Locate the cell with the specified text and output its (x, y) center coordinate. 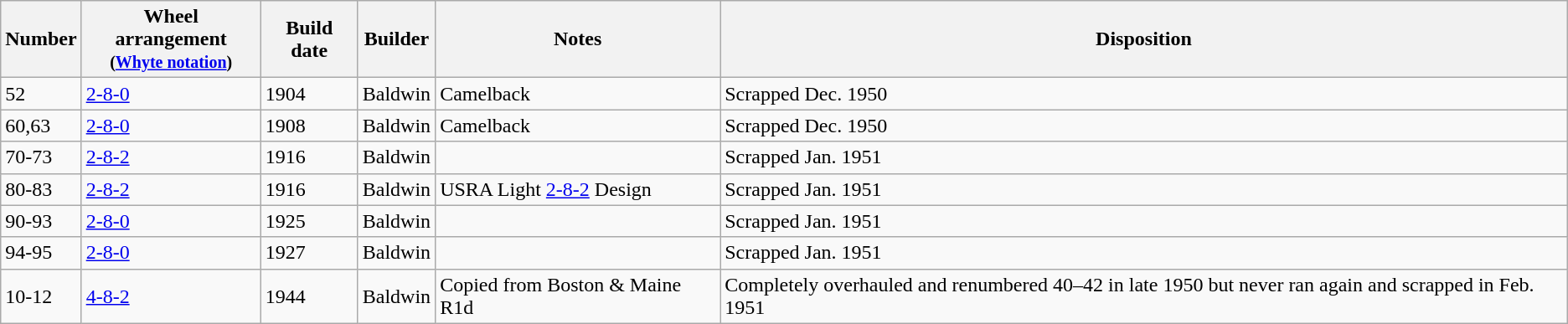
90-93 (41, 221)
Number (41, 39)
1908 (309, 126)
70-73 (41, 157)
1927 (309, 253)
60,63 (41, 126)
1944 (309, 296)
4-8-2 (171, 296)
Disposition (1144, 39)
Notes (578, 39)
Builder (396, 39)
94-95 (41, 253)
Completely overhauled and renumbered 40–42 in late 1950 but never ran again and scrapped in Feb. 1951 (1144, 296)
10-12 (41, 296)
Copied from Boston & Maine R1d (578, 296)
1925 (309, 221)
USRA Light 2-8-2 Design (578, 189)
Build date (309, 39)
1904 (309, 94)
52 (41, 94)
80-83 (41, 189)
Wheel arrangement(Whyte notation) (171, 39)
